Capture the cell that displays the provided text and extract its (X, Y) central coordinate. 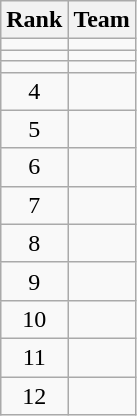
7 (34, 205)
Team (102, 20)
Rank (34, 20)
12 (34, 395)
8 (34, 243)
11 (34, 357)
9 (34, 281)
10 (34, 319)
5 (34, 129)
4 (34, 91)
6 (34, 167)
